Identify which cell holds the provided text, then report its (x, y) central coordinate. 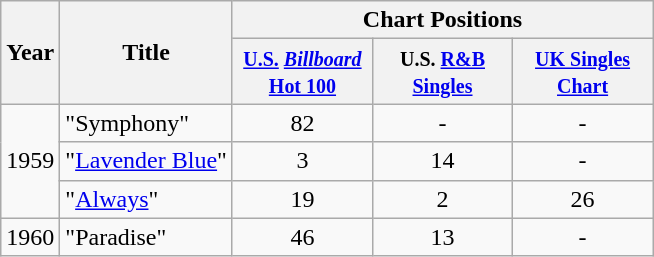
UK Singles Chart (583, 72)
13 (442, 237)
"Paradise" (146, 237)
U.S. R&B Singles (442, 72)
U.S. Billboard Hot 100 (302, 72)
46 (302, 237)
26 (583, 199)
2 (442, 199)
19 (302, 199)
Chart Positions (442, 20)
Title (146, 52)
1960 (30, 237)
3 (302, 161)
"Always" (146, 199)
82 (302, 123)
"Lavender Blue" (146, 161)
14 (442, 161)
"Symphony" (146, 123)
1959 (30, 161)
Year (30, 52)
